Output the (x, y) coordinate of the center of the cell containing the given text.  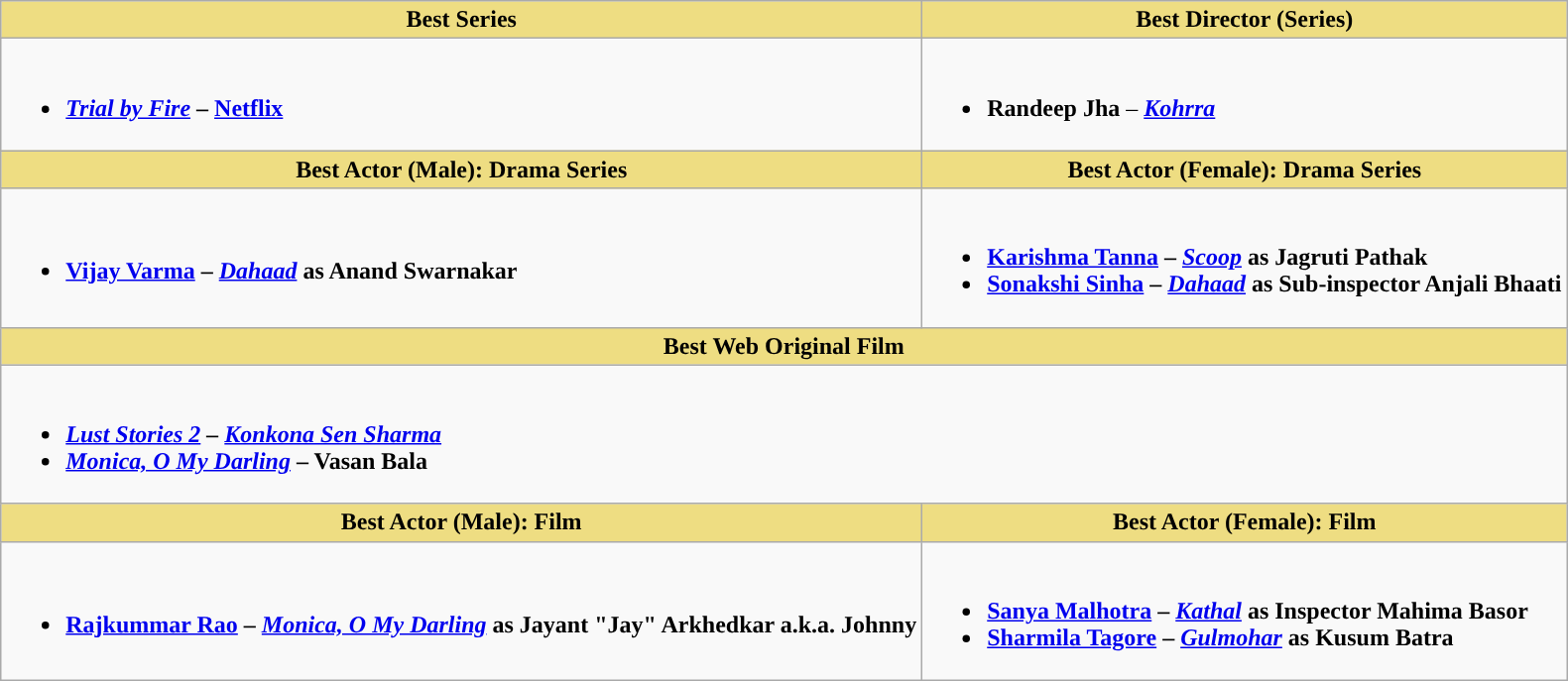
Best Director (Series) (1245, 20)
Best Actor (Male): Drama Series (462, 170)
Best Actor (Female): Drama Series (1245, 170)
Trial by Fire – Netflix (462, 95)
Sanya Malhotra – Kathal as Inspector Mahima BasorSharmila Tagore – Gulmohar as Kusum Batra (1245, 611)
Best Actor (Female): Film (1245, 522)
Rajkummar Rao – Monica, O My Darling as Jayant "Jay" Arkhedkar a.k.a. Johnny (462, 611)
Best Web Original Film (784, 346)
Best Actor (Male): Film (462, 522)
Karishma Tanna – Scoop as Jagruti PathakSonakshi Sinha – Dahaad as Sub-inspector Anjali Bhaati (1245, 258)
Vijay Varma – Dahaad as Anand Swarnakar (462, 258)
Best Series (462, 20)
Lust Stories 2 – Konkona Sen SharmaMonica, O My Darling – Vasan Bala (784, 434)
Randeep Jha – Kohrra (1245, 95)
